Identify which cell holds the provided text, then report its (x, y) central coordinate. 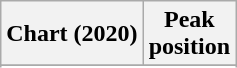
Chart (2020) (72, 34)
Peakposition (189, 34)
